Determine the [X, Y] coordinate at the center of the cell enclosing the given text.  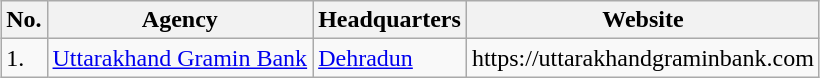
Agency [180, 20]
1. [24, 58]
https://uttarakhandgraminbank.com [642, 58]
No. [24, 20]
Uttarakhand Gramin Bank [180, 58]
Website [642, 20]
Headquarters [390, 20]
Dehradun [390, 58]
